Determine the (X, Y) coordinate at the center of the cell enclosing the given text.  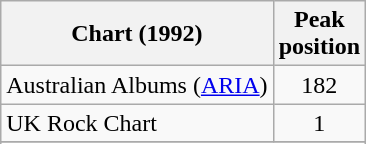
182 (319, 85)
Australian Albums (ARIA) (137, 85)
UK Rock Chart (137, 123)
Chart (1992) (137, 34)
Peakposition (319, 34)
1 (319, 123)
